Output the (X, Y) coordinate of the center of the cell containing the given text.  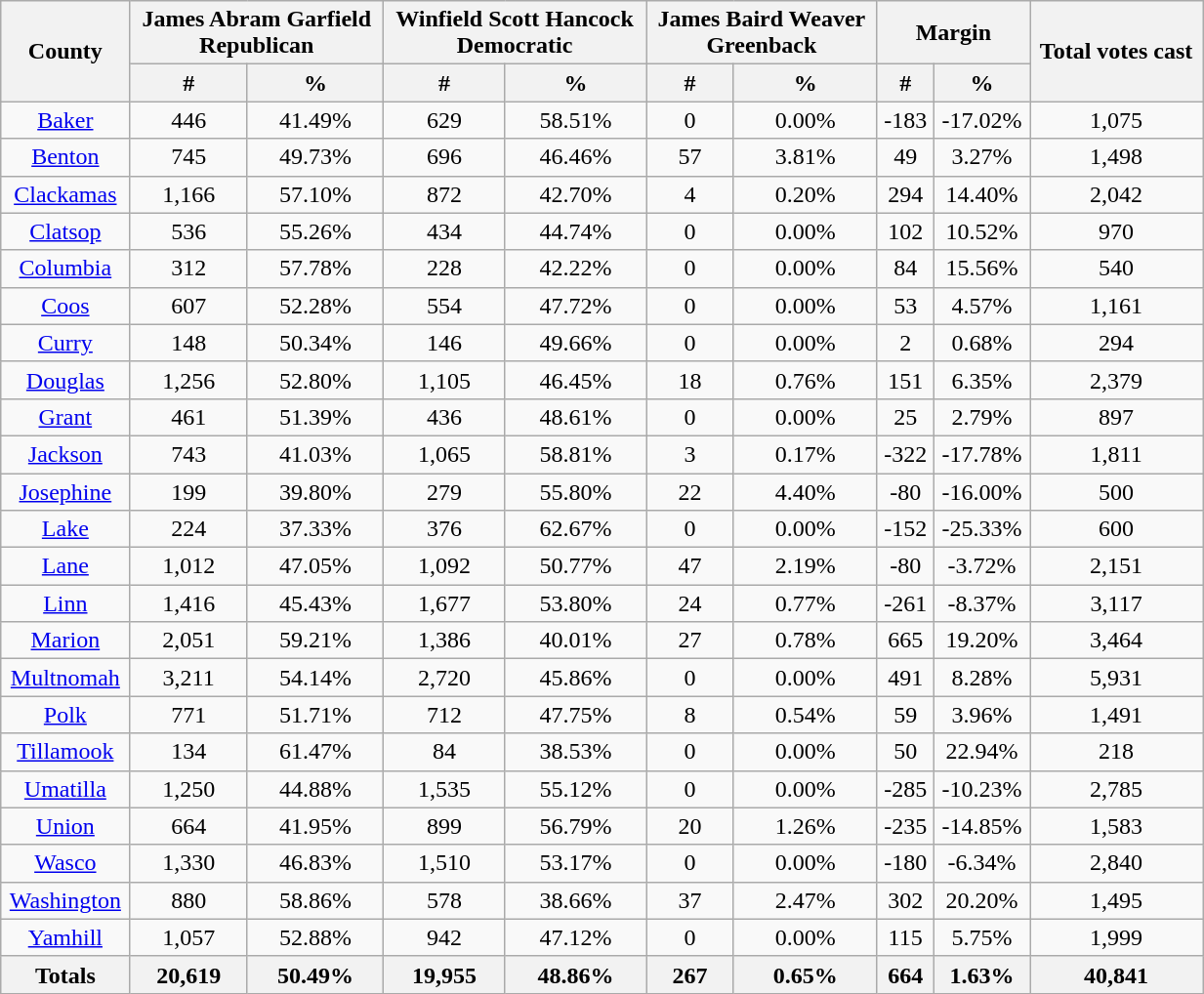
42.22% (575, 269)
Clackamas (65, 194)
18 (690, 380)
-8.37% (981, 603)
8.28% (981, 678)
2,840 (1117, 863)
302 (905, 900)
52.28% (314, 306)
46.45% (575, 380)
1,677 (445, 603)
0.77% (805, 603)
62.67% (575, 529)
2,042 (1117, 194)
47.72% (575, 306)
57 (690, 157)
897 (1117, 417)
40.01% (575, 641)
665 (905, 641)
1,416 (188, 603)
55.80% (575, 491)
2.19% (805, 566)
Winfield Scott HancockDemocratic (516, 33)
Union (65, 826)
3.81% (805, 157)
1,057 (188, 937)
-3.72% (981, 566)
199 (188, 491)
1,491 (1117, 715)
58.51% (575, 120)
-183 (905, 120)
46.83% (314, 863)
48.86% (575, 974)
218 (1117, 752)
-25.33% (981, 529)
49 (905, 157)
607 (188, 306)
Polk (65, 715)
1,498 (1117, 157)
540 (1117, 269)
38.53% (575, 752)
45.43% (314, 603)
712 (445, 715)
51.71% (314, 715)
267 (690, 974)
Margin (953, 33)
54.14% (314, 678)
50.49% (314, 974)
Marion (65, 641)
0.76% (805, 380)
578 (445, 900)
37.33% (314, 529)
0.65% (805, 974)
48.61% (575, 417)
970 (1117, 231)
22.94% (981, 752)
27 (690, 641)
600 (1117, 529)
0.54% (805, 715)
1,811 (1117, 454)
38.66% (575, 900)
Josephine (65, 491)
24 (690, 603)
58.81% (575, 454)
40,841 (1117, 974)
3,464 (1117, 641)
Douglas (65, 380)
Multnomah (65, 678)
554 (445, 306)
376 (445, 529)
County (65, 51)
Total votes cast (1117, 51)
Lane (65, 566)
-180 (905, 863)
5,931 (1117, 678)
500 (1117, 491)
Tillamook (65, 752)
-10.23% (981, 789)
1,386 (445, 641)
45.86% (575, 678)
-17.02% (981, 120)
56.79% (575, 826)
49.73% (314, 157)
25 (905, 417)
Coos (65, 306)
55.12% (575, 789)
436 (445, 417)
50.77% (575, 566)
134 (188, 752)
1,583 (1117, 826)
Lake (65, 529)
14.40% (981, 194)
629 (445, 120)
2.79% (981, 417)
-322 (905, 454)
6.35% (981, 380)
-14.85% (981, 826)
49.66% (575, 343)
228 (445, 269)
44.74% (575, 231)
-6.34% (981, 863)
2 (905, 343)
Wasco (65, 863)
4.57% (981, 306)
1,330 (188, 863)
James Baird WeaverGreenback (762, 33)
20,619 (188, 974)
19,955 (445, 974)
41.95% (314, 826)
461 (188, 417)
Benton (65, 157)
-152 (905, 529)
1.63% (981, 974)
2,720 (445, 678)
37 (690, 900)
Columbia (65, 269)
146 (445, 343)
51.39% (314, 417)
Totals (65, 974)
1,092 (445, 566)
224 (188, 529)
53.80% (575, 603)
46.46% (575, 157)
0.20% (805, 194)
3,117 (1117, 603)
115 (905, 937)
434 (445, 231)
20 (690, 826)
536 (188, 231)
446 (188, 120)
20.20% (981, 900)
41.49% (314, 120)
5.75% (981, 937)
Linn (65, 603)
0.78% (805, 641)
1.26% (805, 826)
Grant (65, 417)
50.34% (314, 343)
47.05% (314, 566)
1,012 (188, 566)
52.88% (314, 937)
44.88% (314, 789)
Clatsop (65, 231)
696 (445, 157)
47.12% (575, 937)
2,151 (1117, 566)
4 (690, 194)
2,379 (1117, 380)
1,105 (445, 380)
102 (905, 231)
42.70% (575, 194)
22 (690, 491)
1,065 (445, 454)
57.78% (314, 269)
2.47% (805, 900)
10.52% (981, 231)
1,166 (188, 194)
James Abram GarfieldRepublican (257, 33)
3 (690, 454)
-285 (905, 789)
1,075 (1117, 120)
47 (690, 566)
0.17% (805, 454)
-261 (905, 603)
312 (188, 269)
Baker (65, 120)
53 (905, 306)
52.80% (314, 380)
2,051 (188, 641)
1,999 (1117, 937)
50 (905, 752)
8 (690, 715)
942 (445, 937)
59 (905, 715)
872 (445, 194)
148 (188, 343)
3.96% (981, 715)
59.21% (314, 641)
491 (905, 678)
4.40% (805, 491)
57.10% (314, 194)
47.75% (575, 715)
-235 (905, 826)
1,495 (1117, 900)
279 (445, 491)
2,785 (1117, 789)
Jackson (65, 454)
61.47% (314, 752)
19.20% (981, 641)
39.80% (314, 491)
41.03% (314, 454)
Umatilla (65, 789)
3,211 (188, 678)
3.27% (981, 157)
58.86% (314, 900)
15.56% (981, 269)
55.26% (314, 231)
1,161 (1117, 306)
1,250 (188, 789)
Washington (65, 900)
Yamhill (65, 937)
151 (905, 380)
880 (188, 900)
1,256 (188, 380)
0.68% (981, 343)
-16.00% (981, 491)
745 (188, 157)
53.17% (575, 863)
1,510 (445, 863)
-17.78% (981, 454)
1,535 (445, 789)
743 (188, 454)
Curry (65, 343)
771 (188, 715)
899 (445, 826)
